Capture the cell that displays the provided text and extract its (x, y) central coordinate. 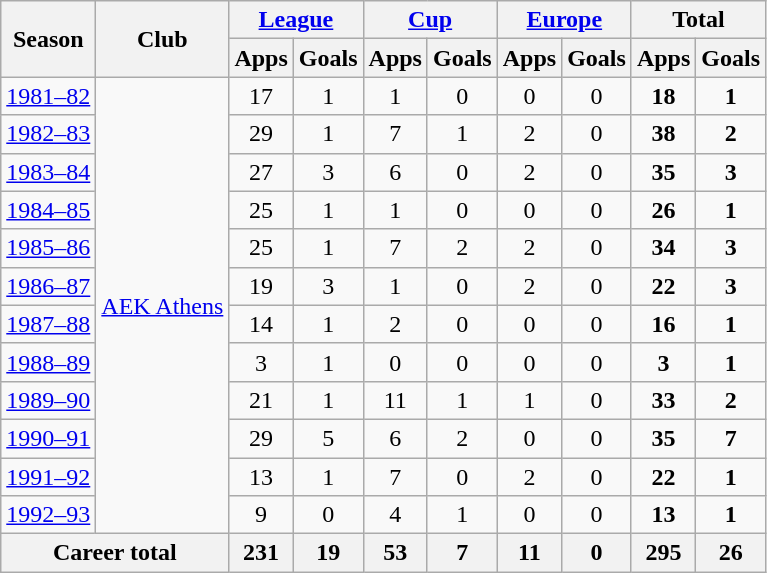
231 (261, 553)
9 (261, 515)
38 (663, 134)
Season (48, 39)
17 (261, 96)
34 (663, 248)
27 (261, 172)
295 (663, 553)
5 (328, 438)
Club (162, 39)
1987–88 (48, 324)
1989–90 (48, 400)
1984–85 (48, 210)
1986–87 (48, 286)
14 (261, 324)
21 (261, 400)
1982–83 (48, 134)
1983–84 (48, 172)
33 (663, 400)
4 (395, 515)
Total (698, 20)
1990–91 (48, 438)
League (296, 20)
1981–82 (48, 96)
1992–93 (48, 515)
Career total (115, 553)
1991–92 (48, 477)
1988–89 (48, 362)
53 (395, 553)
Europe (564, 20)
AEK Athens (162, 306)
Cup (430, 20)
18 (663, 96)
1985–86 (48, 248)
16 (663, 324)
